Extract the [x, y] coordinate from the center of the cell holding the provided text.  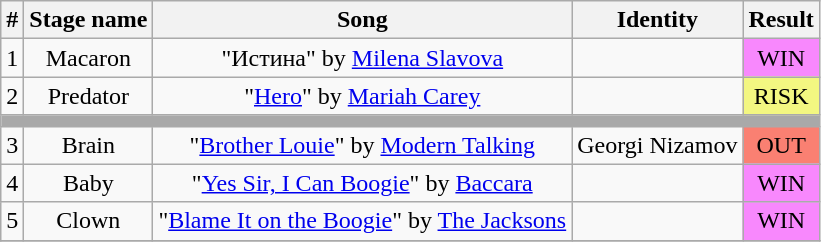
3 [12, 145]
"Brother Louie" by Modern Talking [362, 145]
Song [362, 20]
# [12, 20]
RISK [781, 96]
2 [12, 96]
Georgi Nizamov [658, 145]
4 [12, 183]
Macaron [88, 58]
Identity [658, 20]
"Истина" by Milena Slavova [362, 58]
"Blame It on the Boogie" by The Jacksons [362, 221]
OUT [781, 145]
5 [12, 221]
"Hero" by Mariah Carey [362, 96]
Brain [88, 145]
Clown [88, 221]
Stage name [88, 20]
Predator [88, 96]
"Yes Sir, I Can Boogie" by Baccara [362, 183]
Baby [88, 183]
1 [12, 58]
Result [781, 20]
